Pinpoint the cell where the given text exists, returning its [X, Y] midpoint coordinate. 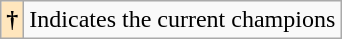
Indicates the current champions [182, 20]
† [12, 20]
